From the cell containing the given text, extract its center point as (X, Y) coordinate. 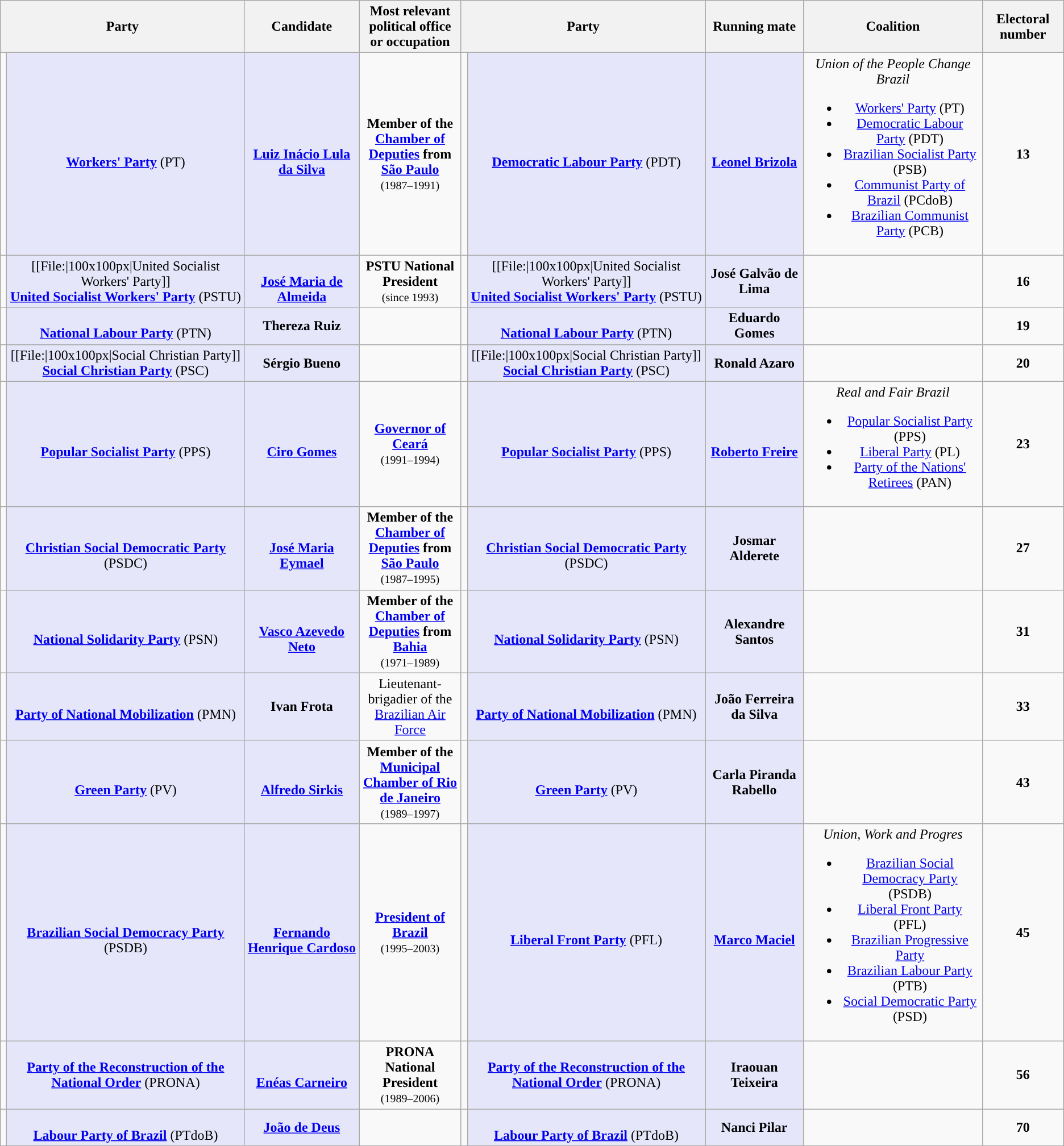
43 (1023, 782)
Ivan Frota (301, 707)
Josmar Alderete (755, 548)
Brazilian Social Democracy Party (PSDB) (126, 932)
Governor of Ceará(1991–1994) (410, 444)
Carla Piranda Rabello (755, 782)
45 (1023, 932)
13 (1023, 154)
PRONA National President(1989–2006) (410, 1075)
Enéas Carneiro (301, 1075)
Most relevant political office or occupation (410, 27)
Real and Fair BrazilPopular Socialist Party (PPS)Liberal Party (PL)Party of the Nations' Retirees (PAN) (893, 444)
Lieutenant-brigadier of the Brazilian Air Force (410, 707)
Member of the Municipal Chamber of Rio de Janeiro(1989–1997) (410, 782)
Thereza Ruiz (301, 326)
President of Brazil(1995–2003) (410, 932)
Workers' Party (PT) (126, 154)
Democratic Labour Party (PDT) (586, 154)
Electoral number (1023, 27)
Vasco Azevedo Neto (301, 631)
Luiz Inácio Lula da Silva (301, 154)
Nanci Pilar (755, 1127)
70 (1023, 1127)
Liberal Front Party (PFL) (586, 932)
José Maria Eymael (301, 548)
Member of the Chamber of Deputies from Bahia(1971–1989) (410, 631)
16 (1023, 281)
Sérgio Bueno (301, 362)
João de Deus (301, 1127)
20 (1023, 362)
Alfredo Sirkis (301, 782)
João Ferreira da Silva (755, 707)
Ciro Gomes (301, 444)
27 (1023, 548)
31 (1023, 631)
Marco Maciel (755, 932)
Ronald Azaro (755, 362)
Running mate (755, 27)
19 (1023, 326)
23 (1023, 444)
Member of the Chamber of Deputies from São Paulo(1987–1995) (410, 548)
José Maria de Almeida (301, 281)
Member of the Chamber of Deputies from São Paulo(1987–1991) (410, 154)
José Galvão de Lima (755, 281)
Iraouan Teixeira (755, 1075)
Coalition (893, 27)
Fernando Henrique Cardoso (301, 932)
Roberto Freire (755, 444)
Alexandre Santos (755, 631)
Eduardo Gomes (755, 326)
Candidate (301, 27)
Leonel Brizola (755, 154)
PSTU National President(since 1993) (410, 281)
33 (1023, 707)
56 (1023, 1075)
